Locate the cell with the specified text and output its (x, y) center coordinate. 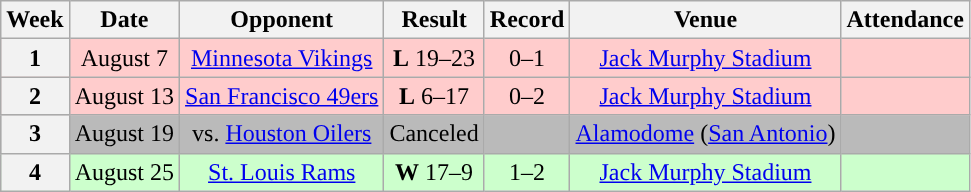
2 (35, 96)
0–2 (527, 96)
August 19 (124, 134)
0–1 (527, 58)
L 19–23 (434, 58)
August 13 (124, 96)
1 (35, 58)
St. Louis Rams (282, 172)
August 7 (124, 58)
Opponent (282, 20)
3 (35, 134)
Record (527, 20)
Result (434, 20)
Date (124, 20)
W 17–9 (434, 172)
1–2 (527, 172)
Canceled (434, 134)
L 6–17 (434, 96)
August 25 (124, 172)
Minnesota Vikings (282, 58)
Attendance (905, 20)
Alamodome (San Antonio) (706, 134)
vs. Houston Oilers (282, 134)
Week (35, 20)
Venue (706, 20)
San Francisco 49ers (282, 96)
4 (35, 172)
